Provide the (X, Y) coordinate of the cell's center where the given text is located.  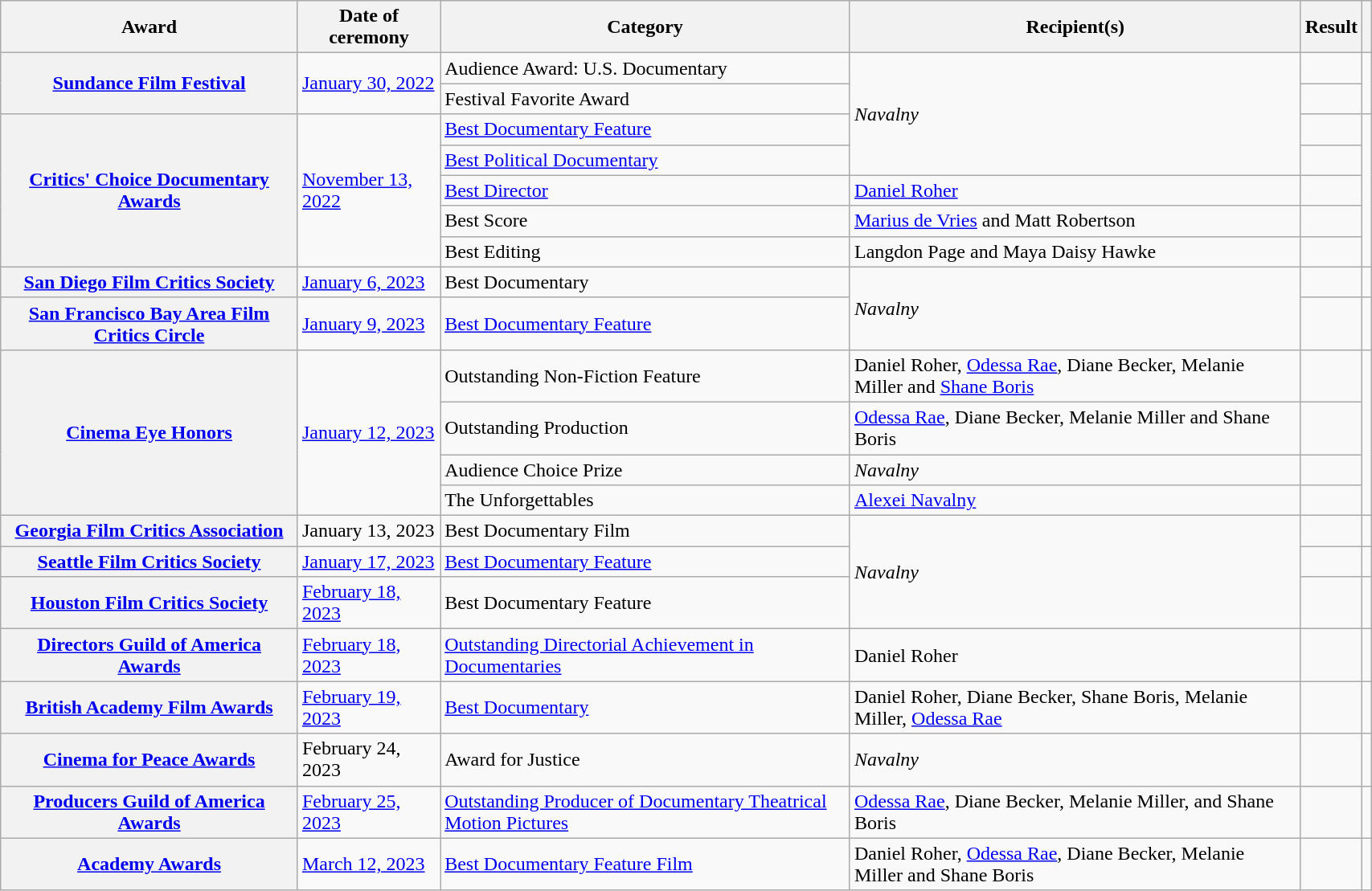
Outstanding Producer of Documentary Theatrical Motion Pictures (645, 811)
San Francisco Bay Area Film Critics Circle (149, 323)
Critics' Choice Documentary Awards (149, 190)
Alexei Navalny (1075, 501)
January 13, 2023 (368, 531)
Outstanding Non-Fiction Feature (645, 376)
Georgia Film Critics Association (149, 531)
Best Documentary Feature Film (645, 864)
January 9, 2023 (368, 323)
The Unforgettables (645, 501)
Award for Justice (645, 760)
February 25, 2023 (368, 811)
Langdon Page and Maya Daisy Hawke (1075, 251)
February 19, 2023 (368, 707)
Best Editing (645, 251)
Result (1331, 27)
Odessa Rae, Diane Becker, Melanie Miller, and Shane Boris (1075, 811)
Best Political Documentary (645, 160)
January 30, 2022 (368, 84)
Seattle Film Critics Society (149, 562)
Audience Award: U.S. Documentary (645, 68)
Category (645, 27)
Best Documentary Film (645, 531)
Producers Guild of America Awards (149, 811)
Odessa Rae, Diane Becker, Melanie Miller and Shane Boris (1075, 427)
Audience Choice Prize (645, 470)
Best Director (645, 190)
January 17, 2023 (368, 562)
Cinema for Peace Awards (149, 760)
Cinema Eye Honors (149, 432)
Outstanding Directorial Achievement in Documentaries (645, 656)
Award (149, 27)
Festival Favorite Award (645, 99)
Houston Film Critics Society (149, 603)
Sundance Film Festival (149, 84)
November 13, 2022 (368, 190)
Academy Awards (149, 864)
Directors Guild of America Awards (149, 656)
Marius de Vries and Matt Robertson (1075, 221)
January 6, 2023 (368, 282)
Recipient(s) (1075, 27)
February 24, 2023 (368, 760)
San Diego Film Critics Society (149, 282)
Date of ceremony (368, 27)
Best Score (645, 221)
January 12, 2023 (368, 432)
Daniel Roher, Diane Becker, Shane Boris, Melanie Miller, Odessa Rae (1075, 707)
Outstanding Production (645, 427)
March 12, 2023 (368, 864)
British Academy Film Awards (149, 707)
